Pinpoint the cell where the given text exists, returning its [x, y] midpoint coordinate. 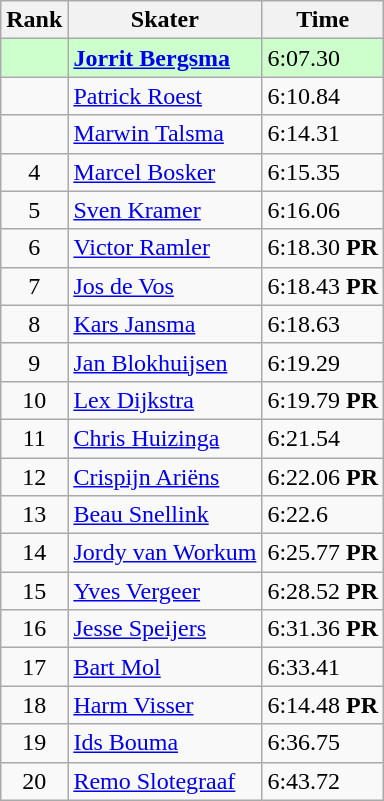
19 [34, 743]
6:10.84 [323, 96]
8 [34, 324]
18 [34, 705]
Remo Slotegraaf [165, 781]
6:43.72 [323, 781]
6:18.63 [323, 324]
Marcel Bosker [165, 172]
6:19.29 [323, 362]
4 [34, 172]
6:15.35 [323, 172]
Crispijn Ariëns [165, 477]
6:14.31 [323, 134]
Time [323, 20]
6:21.54 [323, 438]
Jos de Vos [165, 286]
5 [34, 210]
6:19.79 PR [323, 400]
Sven Kramer [165, 210]
14 [34, 553]
Bart Mol [165, 667]
Skater [165, 20]
Victor Ramler [165, 248]
6:14.48 PR [323, 705]
6:33.41 [323, 667]
17 [34, 667]
6:22.6 [323, 515]
Patrick Roest [165, 96]
6:36.75 [323, 743]
20 [34, 781]
Lex Dijkstra [165, 400]
Ids Bouma [165, 743]
6:18.43 PR [323, 286]
6:07.30 [323, 58]
6:28.52 PR [323, 591]
11 [34, 438]
Jesse Speijers [165, 629]
6:18.30 PR [323, 248]
16 [34, 629]
6:31.36 PR [323, 629]
6:22.06 PR [323, 477]
Beau Snellink [165, 515]
Rank [34, 20]
10 [34, 400]
Jan Blokhuijsen [165, 362]
Kars Jansma [165, 324]
9 [34, 362]
13 [34, 515]
6:16.06 [323, 210]
Marwin Talsma [165, 134]
Jorrit Bergsma [165, 58]
15 [34, 591]
Jordy van Workum [165, 553]
7 [34, 286]
Harm Visser [165, 705]
Chris Huizinga [165, 438]
6 [34, 248]
6:25.77 PR [323, 553]
12 [34, 477]
Yves Vergeer [165, 591]
